Provide the (x, y) coordinate of the cell's center where the given text is located.  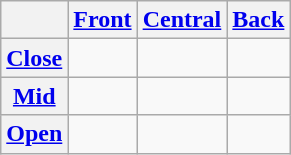
Back (258, 20)
Close (34, 58)
Mid (34, 96)
Central (182, 20)
Front (102, 20)
Open (34, 134)
